Detect which cell encompasses the target text, then output its [x, y] center coordinate. 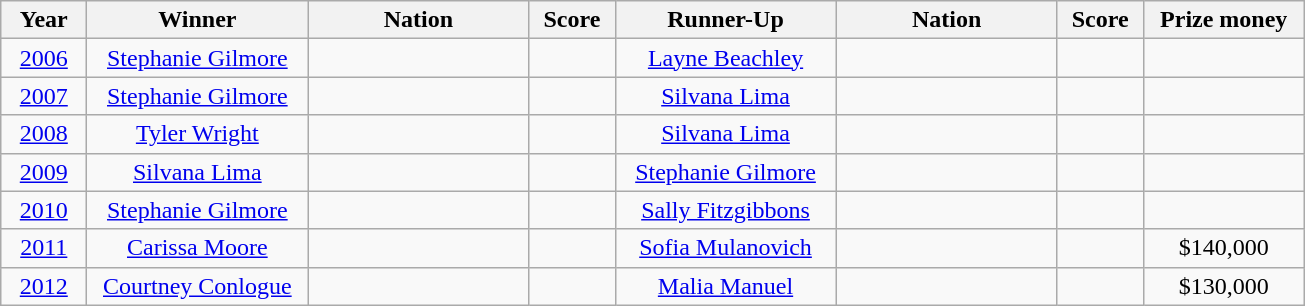
Runner-Up [726, 20]
2011 [44, 248]
$130,000 [1224, 286]
2007 [44, 96]
$140,000 [1224, 248]
2006 [44, 58]
2009 [44, 172]
Year [44, 20]
Sofia Mulanovich [726, 248]
Carissa Moore [198, 248]
Tyler Wright [198, 134]
Malia Manuel [726, 286]
2012 [44, 286]
Winner [198, 20]
Layne Beachley [726, 58]
Sally Fitzgibbons [726, 210]
2010 [44, 210]
2008 [44, 134]
Courtney Conlogue [198, 286]
Prize money [1224, 20]
